Detect which cell encompasses the target text, then output its [X, Y] center coordinate. 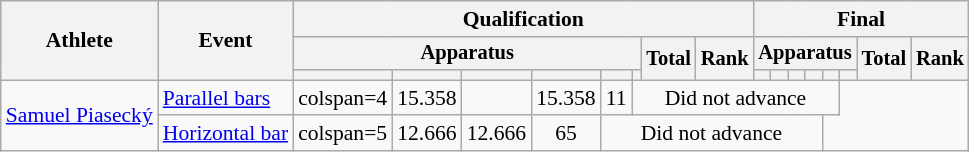
Parallel bars [226, 98]
Athlete [80, 40]
Samuel Piasecký [80, 116]
Qualification [523, 19]
65 [566, 134]
11 [616, 98]
Horizontal bar [226, 134]
colspan=5 [342, 134]
Final [860, 19]
Event [226, 40]
colspan=4 [342, 98]
